Return [x, y] of the center of cell containing provided text 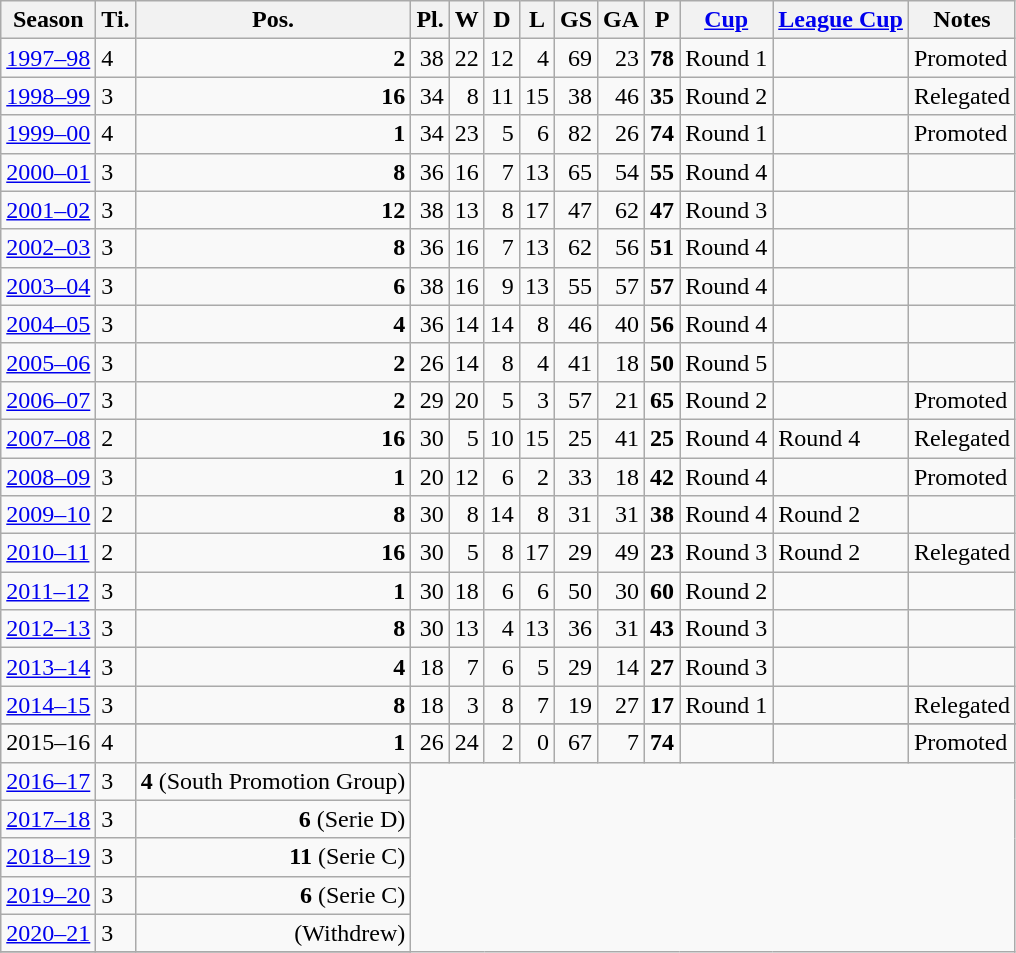
82 [576, 134]
19 [576, 705]
2001–02 [48, 210]
Cup [726, 20]
1999–00 [48, 134]
6 (Serie D) [273, 819]
2016–17 [48, 781]
Round 5 [726, 362]
2020–21 [48, 933]
24 [466, 743]
2000–01 [48, 172]
2007–08 [48, 438]
Pos. [273, 20]
P [662, 20]
60 [662, 591]
2009–10 [48, 515]
11 [502, 96]
D [502, 20]
GS [576, 20]
1997–98 [48, 58]
2004–05 [48, 324]
78 [662, 58]
42 [662, 477]
2015–16 [48, 743]
2019–20 [48, 895]
35 [662, 96]
67 [576, 743]
40 [622, 324]
9 [502, 286]
33 [576, 477]
2005–06 [48, 362]
49 [622, 553]
2010–11 [48, 553]
54 [622, 172]
L [536, 20]
League Cup [841, 20]
2006–07 [48, 400]
10 [502, 438]
2012–13 [48, 629]
Season [48, 20]
51 [662, 248]
0 [536, 743]
69 [576, 58]
2011–12 [48, 591]
2017–18 [48, 819]
6 (Serie C) [273, 895]
Notes [962, 20]
43 [662, 629]
2014–15 [48, 705]
11 (Serie C) [273, 857]
22 [466, 58]
2018–19 [48, 857]
Ti. [116, 20]
(Withdrew) [273, 933]
Pl. [430, 20]
2002–03 [48, 248]
2013–14 [48, 667]
2008–09 [48, 477]
2003–04 [48, 286]
21 [622, 400]
GA [622, 20]
4 (South Promotion Group) [273, 781]
W [466, 20]
1998–99 [48, 96]
